Output the [x, y] coordinate of the center of the cell containing the given text.  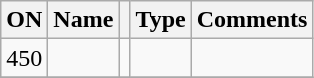
ON [24, 20]
Name [84, 20]
450 [24, 58]
Comments [252, 20]
Type [160, 20]
